For the text-containing cell, return its midpoint in [X, Y] coordinate format. 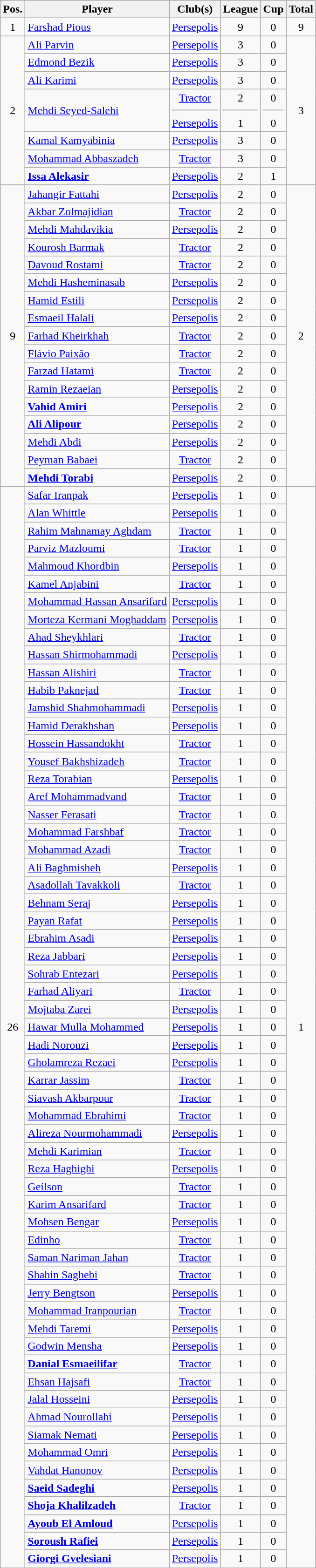
Shahin Saghebi [97, 1275]
Mehdi Karimian [97, 1151]
Hawar Mulla Mohammed [97, 1027]
Farhad Aliyari [97, 991]
Ali Parvin [97, 45]
Karim Ansarifard [97, 1204]
Mehdi Abdi [97, 442]
Vahdat Hanonov [97, 1470]
Player [97, 9]
Pos. [13, 9]
Jahangir Fattahi [97, 194]
Akbar Zolmajidian [97, 211]
Issa Alekasir [97, 176]
Flávio Paixão [97, 353]
Danial Esmaeilifar [97, 1364]
Cup [273, 9]
Reza Torabian [97, 779]
Mojtaba Zarei [97, 1009]
Jamshid Shahmohammadi [97, 708]
Ehsan Hajsafi [97, 1382]
Reza Haghighi [97, 1169]
Club(s) [195, 9]
Safar Iranpak [97, 495]
Reza Jabbari [97, 956]
Vahid Amiri [97, 407]
Soroush Rafiei [97, 1541]
Esmaeil Halali [97, 318]
Ayoub El Amloud [97, 1523]
Ahad Sheykhlari [97, 637]
Jerry Bengtson [97, 1293]
Godwin Mensha [97, 1346]
Gholamreza Rezaei [97, 1062]
Yousef Bakhshizadeh [97, 761]
Mohammad Omri [97, 1453]
Peyman Babaei [97, 460]
Edmond Bezik [97, 62]
Mahmoud Khordbin [97, 566]
Mohammad Farshbaf [97, 832]
Kourosh Barmak [97, 247]
Rahim Mahnamay Aghdam [97, 530]
Behnam Seraj [97, 903]
Mohammad Iranpourian [97, 1310]
Mehdi Taremi [97, 1328]
Mohammad Hassan Ansarifard [97, 602]
Saeid Sadeghi [97, 1488]
Mohammad Abbaszadeh [97, 158]
Hassan Alishiri [97, 672]
Mehdi Hasheminasab [97, 283]
TractorPersepolis [195, 110]
Geílson [97, 1187]
26 [13, 1027]
Mehdi Torabi [97, 477]
Total [301, 9]
Sohrab Entezari [97, 974]
Ali Alipour [97, 424]
Farzad Hatami [97, 371]
Hamid Estili [97, 300]
Mohammad Ebrahimi [97, 1116]
Nasser Ferasati [97, 815]
Mehdi Seyed-Salehi [97, 110]
Parviz Mazloumi [97, 549]
Siavash Akbarpour [97, 1098]
Payan Rafat [97, 921]
Habib Paknejad [97, 690]
Aref Mohammadvand [97, 796]
Ebrahim Asadi [97, 938]
Mohammad Azadi [97, 850]
Hadi Norouzi [97, 1045]
Kamel Anjabini [97, 584]
Farshad Pious [97, 27]
21 [240, 110]
Asadollah Tavakkoli [97, 885]
Ahmad Nourollahi [97, 1417]
Saman Nariman Jahan [97, 1257]
Morteza Kermani Moghaddam [97, 619]
Ali Karimi [97, 80]
Alireza Nourmohammadi [97, 1134]
Hossein Hassandokht [97, 743]
Kamal Kamyabinia [97, 141]
Shoja Khalilzadeh [97, 1506]
Siamak Nemati [97, 1435]
Mohsen Bengar [97, 1222]
Edinho [97, 1240]
Giorgi Gvelesiani [97, 1559]
Davoud Rostami [97, 265]
00 [273, 110]
Hamid Derakhshan [97, 726]
Ramin Rezaeian [97, 389]
Farhad Kheirkhah [97, 336]
Mehdi Mahdavikia [97, 229]
Jalal Hosseini [97, 1399]
Hassan Shirmohammadi [97, 655]
League [240, 9]
Karrar Jassim [97, 1080]
Alan Whittle [97, 513]
Ali Baghmisheh [97, 868]
